Extract the [x, y] coordinate from the center of the cell holding the provided text.  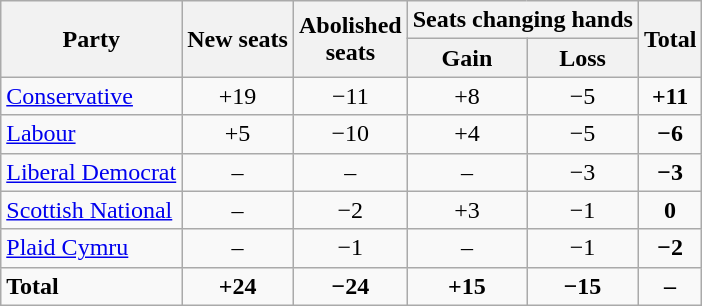
Seats changing hands [522, 20]
Loss [583, 58]
+8 [466, 96]
+15 [466, 286]
−15 [583, 286]
−24 [350, 286]
−10 [350, 134]
Conservative [92, 96]
+24 [238, 286]
+11 [670, 96]
+5 [238, 134]
Plaid Cymru [92, 248]
Labour [92, 134]
Liberal Democrat [92, 172]
Scottish National [92, 210]
−11 [350, 96]
−6 [670, 134]
+19 [238, 96]
+4 [466, 134]
0 [670, 210]
Party [92, 39]
Abolishedseats [350, 39]
New seats [238, 39]
+3 [466, 210]
Gain [466, 58]
